Locate the cell with the specified text and output its [X, Y] center coordinate. 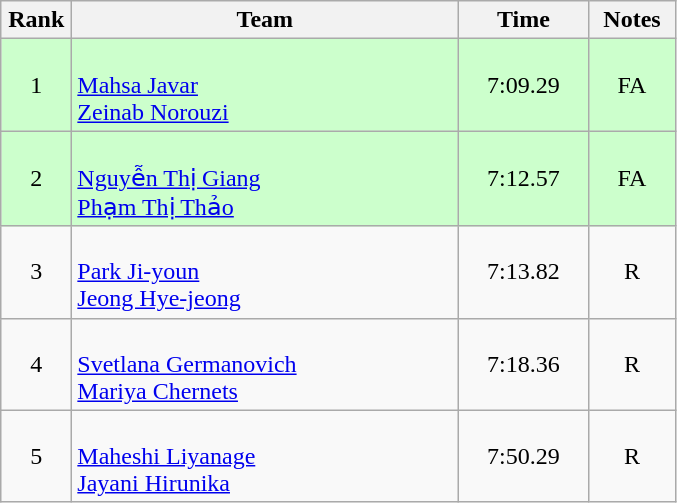
2 [36, 178]
Team [265, 20]
4 [36, 364]
Rank [36, 20]
1 [36, 85]
Nguyễn Thị GiangPhạm Thị Thảo [265, 178]
3 [36, 272]
Notes [632, 20]
Maheshi LiyanageJayani Hirunika [265, 456]
5 [36, 456]
7:18.36 [524, 364]
7:12.57 [524, 178]
Svetlana GermanovichMariya Chernets [265, 364]
7:09.29 [524, 85]
7:50.29 [524, 456]
Time [524, 20]
7:13.82 [524, 272]
Mahsa JavarZeinab Norouzi [265, 85]
Park Ji-younJeong Hye-jeong [265, 272]
